Provide the (X, Y) coordinate of the cell's center where the given text is located.  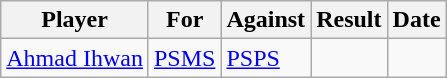
PSPS (266, 58)
For (184, 20)
Player (75, 20)
Result (349, 20)
Date (416, 20)
Against (266, 20)
Ahmad Ihwan (75, 58)
PSMS (184, 58)
